Find where the given text appears and provide that cell's center as [X, Y] coordinate. 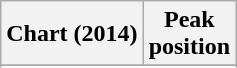
Peakposition [189, 34]
Chart (2014) [72, 34]
